Identify which cell holds the provided text, then report its (x, y) central coordinate. 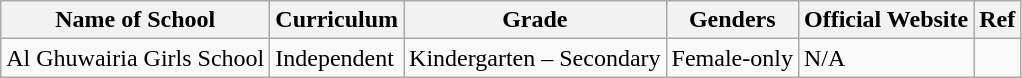
Independent (337, 58)
Curriculum (337, 20)
Ref (998, 20)
Genders (732, 20)
Female-only (732, 58)
Al Ghuwairia Girls School (136, 58)
Kindergarten – Secondary (536, 58)
N/A (886, 58)
Name of School (136, 20)
Official Website (886, 20)
Grade (536, 20)
